Output the [x, y] coordinate of the center of the cell containing the given text.  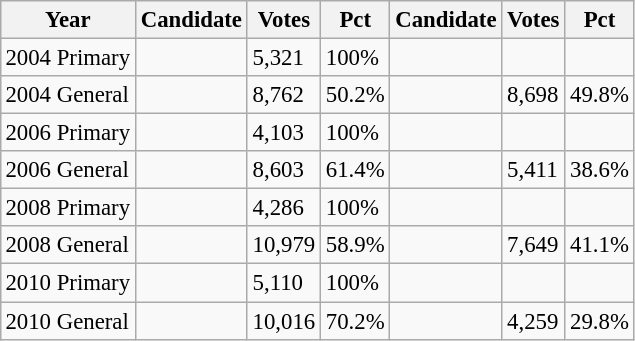
5,321 [284, 57]
41.1% [600, 245]
4,103 [284, 133]
Year [68, 20]
10,016 [284, 321]
58.9% [356, 245]
4,259 [534, 321]
2010 Primary [68, 283]
4,286 [284, 208]
38.6% [600, 170]
8,603 [284, 170]
8,698 [534, 95]
50.2% [356, 95]
8,762 [284, 95]
70.2% [356, 321]
5,411 [534, 170]
2008 Primary [68, 208]
2006 General [68, 170]
2004 General [68, 95]
49.8% [600, 95]
2010 General [68, 321]
2006 Primary [68, 133]
2008 General [68, 245]
7,649 [534, 245]
10,979 [284, 245]
61.4% [356, 170]
5,110 [284, 283]
29.8% [600, 321]
2004 Primary [68, 57]
